Search for the cell housing the specified text and yield its (X, Y) center coordinate. 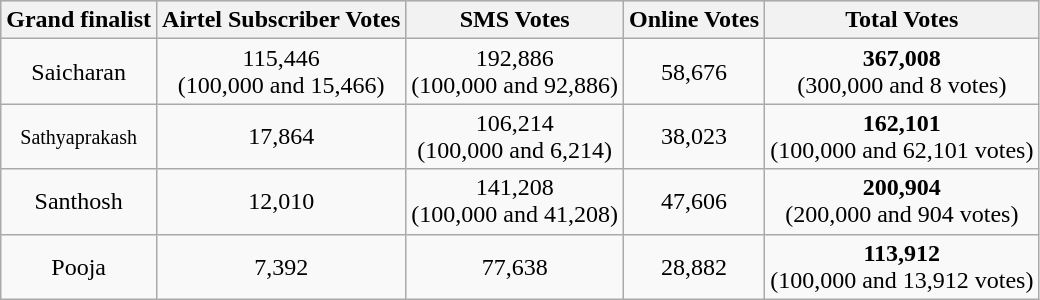
Grand finalist (79, 20)
367,008 (300,000 and 8 votes) (902, 72)
Airtel Subscriber Votes (282, 20)
47,606 (694, 202)
106,214 (100,000 and 6,214) (515, 136)
Sathyaprakash (79, 136)
Santhosh (79, 202)
Saicharan (79, 72)
Online Votes (694, 20)
200,904 (200,000 and 904 votes) (902, 202)
38,023 (694, 136)
7,392 (282, 266)
192,886 (100,000 and 92,886) (515, 72)
12,010 (282, 202)
115,446 (100,000 and 15,466) (282, 72)
113,912 (100,000 and 13,912 votes) (902, 266)
162,101 (100,000 and 62,101 votes) (902, 136)
28,882 (694, 266)
58,676 (694, 72)
77,638 (515, 266)
17,864 (282, 136)
Pooja (79, 266)
SMS Votes (515, 20)
Total Votes (902, 20)
141,208 (100,000 and 41,208) (515, 202)
